Return (x, y) of the center of cell containing provided text 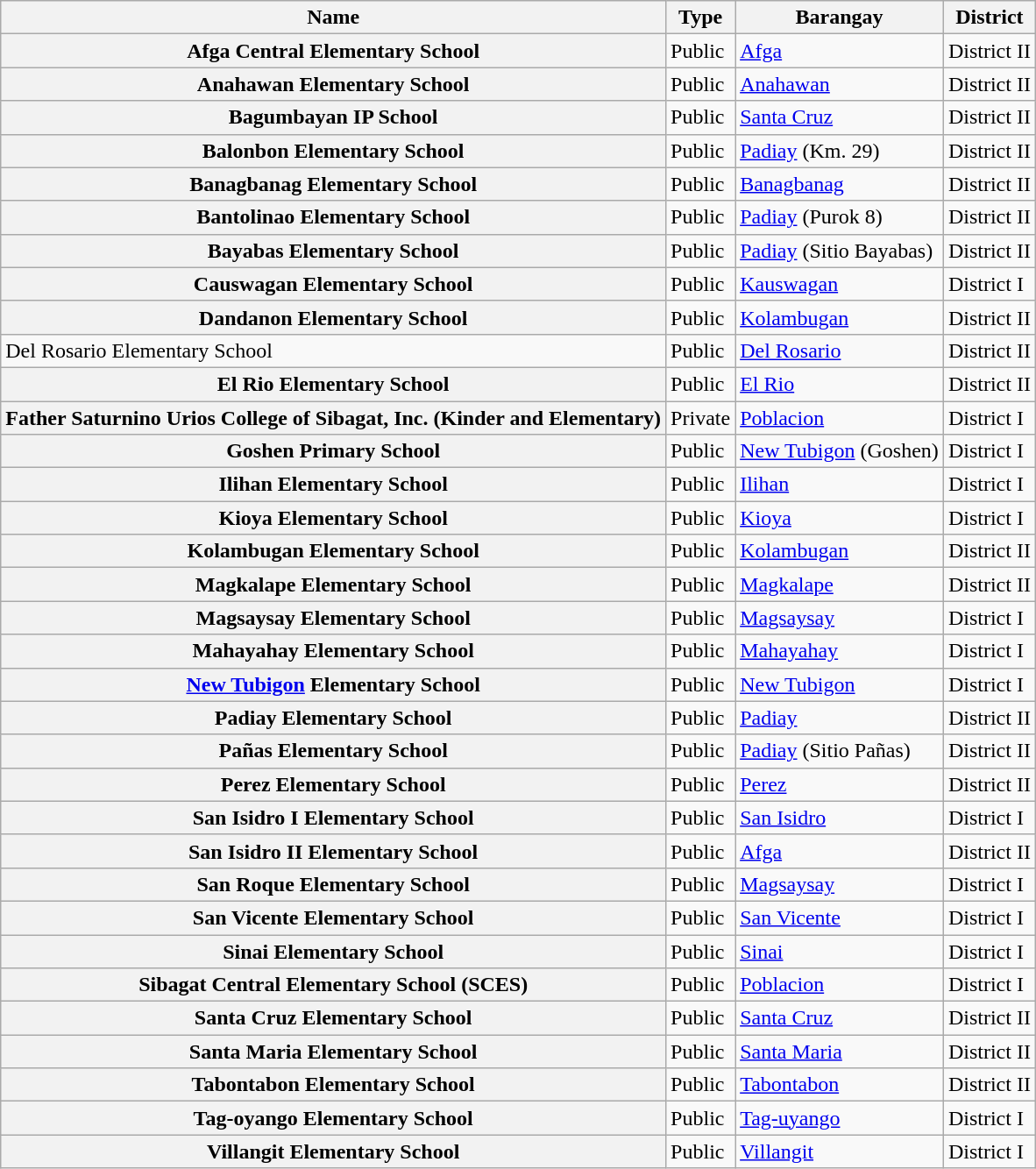
Perez (840, 784)
Afga Central Elementary School (333, 51)
Name (333, 18)
Causwagan Elementary School (333, 284)
Tabontabon (840, 1085)
Goshen Primary School (333, 451)
San Vicente Elementary School (333, 917)
Sinai (840, 951)
Kioya (840, 518)
Tag-oyango Elementary School (333, 1118)
San Roque Elementary School (333, 884)
Padiay (Sitio Bayabas) (840, 251)
Private (701, 418)
Padiay (Sitio Pañas) (840, 751)
Padiay (840, 718)
Santa Maria (840, 1052)
Bayabas Elementary School (333, 251)
Kauswagan (840, 284)
Father Saturnino Urios College of Sibagat, Inc. (Kinder and Elementary) (333, 418)
Sibagat Central Elementary School (SCES) (333, 985)
Pañas Elementary School (333, 751)
District (989, 18)
New Tubigon (840, 684)
Bagumbayan IP School (333, 117)
Tag-uyango (840, 1118)
Villangit Elementary School (333, 1151)
Anahawan (840, 84)
San Isidro I Elementary School (333, 818)
Anahawan Elementary School (333, 84)
Barangay (840, 18)
Magsaysay Elementary School (333, 618)
Padiay Elementary School (333, 718)
New Tubigon Elementary School (333, 684)
Padiay (Km. 29) (840, 151)
San Vicente (840, 917)
Villangit (840, 1151)
Type (701, 18)
Del Rosario Elementary School (333, 351)
Banagbanag (840, 184)
Mahayahay Elementary School (333, 651)
Kioya Elementary School (333, 518)
San Isidro II Elementary School (333, 851)
Kolambugan Elementary School (333, 551)
Ilihan (840, 485)
Sinai Elementary School (333, 951)
Mahayahay (840, 651)
Del Rosario (840, 351)
Balonbon Elementary School (333, 151)
San Isidro (840, 818)
Perez Elementary School (333, 784)
Ilihan Elementary School (333, 485)
Padiay (Purok 8) (840, 217)
Magkalape Elementary School (333, 584)
Banagbanag Elementary School (333, 184)
Bantolinao Elementary School (333, 217)
El Rio (840, 384)
Santa Cruz Elementary School (333, 1018)
Santa Maria Elementary School (333, 1052)
Dandanon Elementary School (333, 317)
Magkalape (840, 584)
El Rio Elementary School (333, 384)
Tabontabon Elementary School (333, 1085)
New Tubigon (Goshen) (840, 451)
